Output the [X, Y] coordinate of the center of the cell containing the given text.  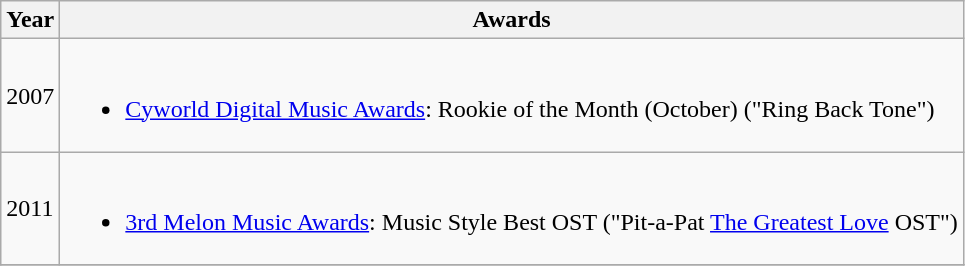
3rd Melon Music Awards: Music Style Best OST ("Pit-a-Pat The Greatest Love OST") [512, 208]
2007 [30, 96]
Year [30, 20]
Awards [512, 20]
2011 [30, 208]
Cyworld Digital Music Awards: Rookie of the Month (October) ("Ring Back Tone") [512, 96]
